Return (X, Y) of the center of cell containing provided text 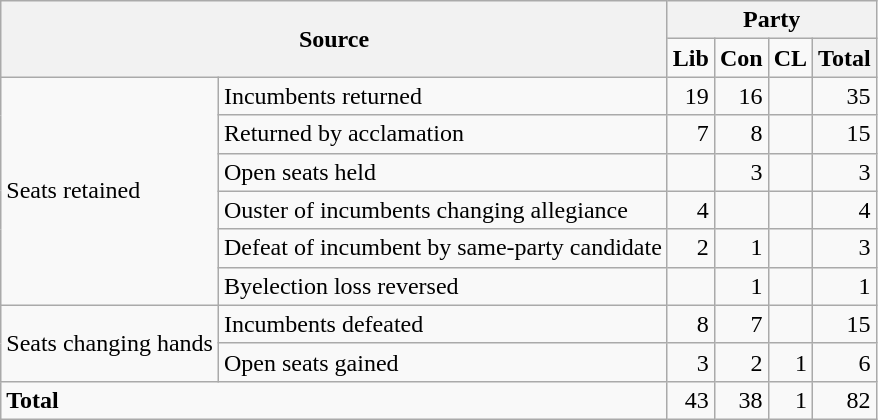
38 (741, 400)
CL (790, 58)
Con (741, 58)
Incumbents defeated (442, 324)
Byelection loss reversed (442, 286)
Seats changing hands (110, 343)
Incumbents returned (442, 96)
Seats retained (110, 191)
Party (772, 20)
19 (690, 96)
6 (845, 362)
Defeat of incumbent by same-party candidate (442, 248)
Open seats gained (442, 362)
82 (845, 400)
Lib (690, 58)
35 (845, 96)
Ouster of incumbents changing allegiance (442, 210)
43 (690, 400)
16 (741, 96)
Returned by acclamation (442, 134)
Open seats held (442, 172)
Source (334, 39)
